Provide the [x, y] coordinate of the cell's center where the given text is located.  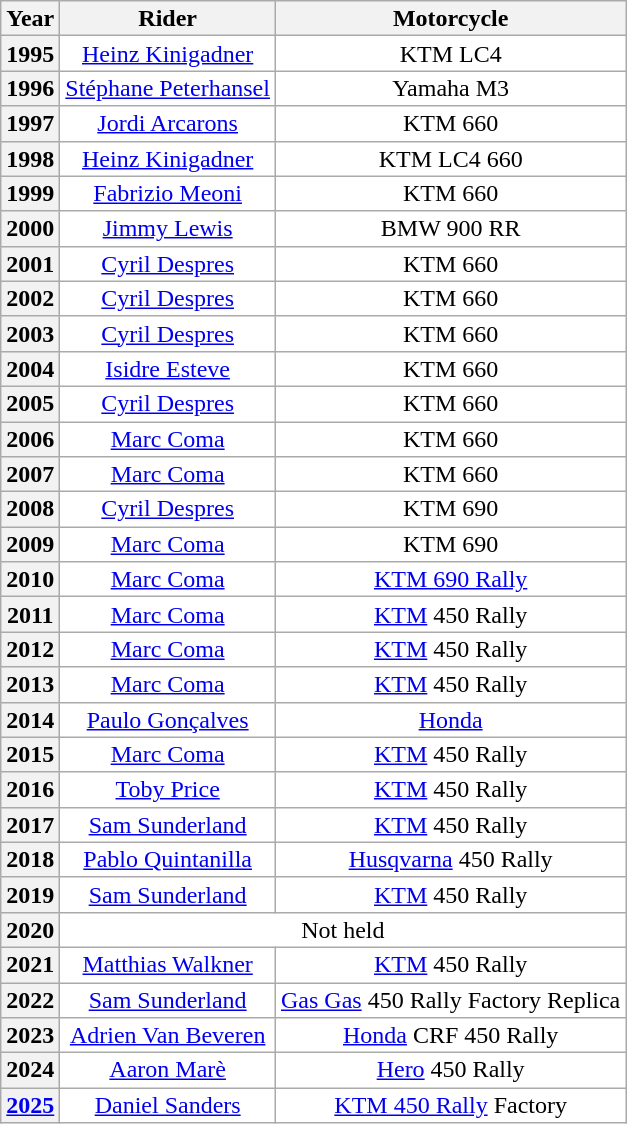
BMW 900 RR [450, 228]
Not held [343, 930]
2025 [30, 1106]
2000 [30, 228]
KTM LC4 [450, 54]
Gas Gas 450 Rally Factory Replica [450, 1000]
2024 [30, 1070]
2002 [30, 298]
Toby Price [168, 790]
1999 [30, 194]
2012 [30, 650]
2010 [30, 580]
Adrien Van Beveren [168, 1036]
2016 [30, 790]
1995 [30, 54]
2014 [30, 720]
2020 [30, 930]
Daniel Sanders [168, 1106]
Aaron Marè [168, 1070]
1997 [30, 124]
Year [30, 18]
Husqvarna 450 Rally [450, 860]
1996 [30, 88]
Matthias Walkner [168, 964]
2005 [30, 404]
Stéphane Peterhansel [168, 88]
Jimmy Lewis [168, 228]
Pablo Quintanilla [168, 860]
2019 [30, 894]
2008 [30, 510]
2007 [30, 474]
Isidre Esteve [168, 368]
2004 [30, 368]
2018 [30, 860]
Honda CRF 450 Rally [450, 1036]
Fabrizio Meoni [168, 194]
KTM 690 Rally [450, 580]
2022 [30, 1000]
2015 [30, 754]
2017 [30, 824]
Honda [450, 720]
Paulo Gonçalves [168, 720]
1998 [30, 158]
2006 [30, 440]
Jordi Arcarons [168, 124]
2013 [30, 684]
KTM LC4 660 [450, 158]
Hero 450 Rally [450, 1070]
Rider [168, 18]
2021 [30, 964]
KTM 450 Rally Factory [450, 1106]
2003 [30, 334]
Yamaha M3 [450, 88]
2001 [30, 264]
2009 [30, 544]
Motorcycle [450, 18]
2023 [30, 1036]
2011 [30, 614]
